Extract the [x, y] coordinate from the center of the cell holding the provided text.  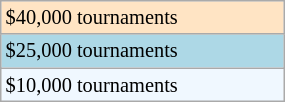
$10,000 tournaments [142, 85]
$25,000 tournaments [142, 51]
$40,000 tournaments [142, 17]
